Return the [x, y] coordinate for the center point of the cell that contains the specified text.  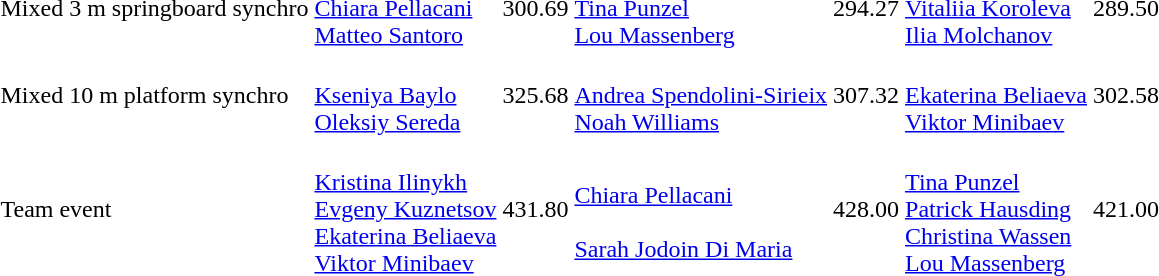
Andrea Spendolini-SirieixNoah Williams [701, 95]
Ekaterina BeliaevaViktor Minibaev [996, 95]
Kseniya BayloOleksiy Sereda [406, 95]
325.68 [536, 95]
307.32 [866, 95]
